Return [x, y] of the center of cell containing provided text 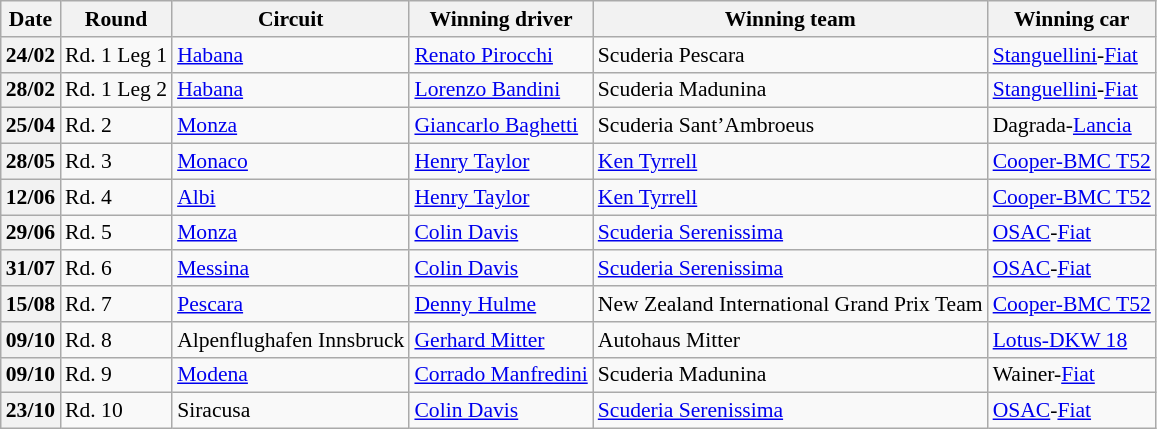
Rd. 5 [116, 233]
Lorenzo Bandini [500, 90]
Modena [290, 375]
Renato Pirocchi [500, 55]
31/07 [30, 269]
Circuit [290, 19]
Rd. 3 [116, 162]
Gerhard Mitter [500, 340]
Rd. 7 [116, 304]
Rd. 8 [116, 340]
Denny Hulme [500, 304]
23/10 [30, 411]
Corrado Manfredini [500, 375]
New Zealand International Grand Prix Team [790, 304]
Rd. 1 Leg 1 [116, 55]
Rd. 10 [116, 411]
28/05 [30, 162]
Dagrada-Lancia [1072, 126]
Winning driver [500, 19]
Winning team [790, 19]
Autohaus Mitter [790, 340]
Scuderia Sant’Ambroeus [790, 126]
Albi [290, 197]
12/06 [30, 197]
Giancarlo Baghetti [500, 126]
Scuderia Pescara [790, 55]
Rd. 1 Leg 2 [116, 90]
28/02 [30, 90]
Round [116, 19]
25/04 [30, 126]
Wainer-Fiat [1072, 375]
Rd. 2 [116, 126]
Messina [290, 269]
Siracusa [290, 411]
Rd. 4 [116, 197]
Pescara [290, 304]
Date [30, 19]
Lotus-DKW 18 [1072, 340]
29/06 [30, 233]
24/02 [30, 55]
Alpenflughafen Innsbruck [290, 340]
Monaco [290, 162]
Rd. 9 [116, 375]
Rd. 6 [116, 269]
15/08 [30, 304]
Winning car [1072, 19]
